Determine the (x, y) coordinate at the center of the cell enclosing the given text.  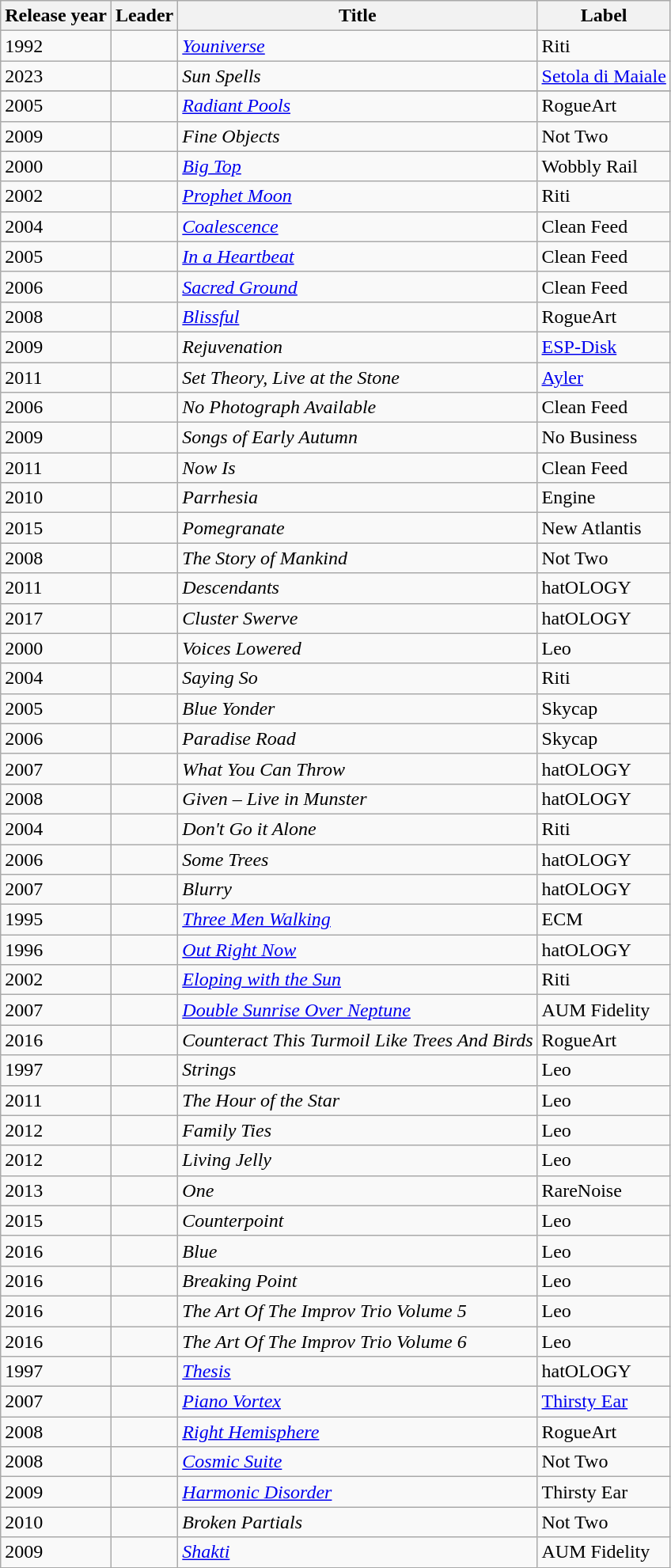
1995 (56, 920)
No Photograph Available (358, 408)
Breaking Point (358, 1281)
Blissful (358, 317)
Prophet Moon (358, 196)
Some Trees (358, 859)
Out Right Now (358, 950)
Sacred Ground (358, 287)
Now Is (358, 468)
Fine Objects (358, 136)
Harmonic Disorder (358, 1492)
Thesis (358, 1372)
Big Top (358, 166)
What You Can Throw (358, 769)
Shakti (358, 1552)
Release year (56, 16)
Engine (604, 498)
Cluster Swerve (358, 618)
Coalescence (358, 226)
Set Theory, Live at the Stone (358, 378)
No Business (604, 438)
Counteract This Turmoil Like Trees And Birds (358, 1040)
Blurry (358, 890)
Don't Go it Alone (358, 829)
The Art Of The Improv Trio Volume 6 (358, 1342)
Counterpoint (358, 1221)
Voices Lowered (358, 648)
Descendants (358, 588)
Parrhesia (358, 498)
Blue (358, 1251)
Living Jelly (358, 1160)
ESP-Disk (604, 347)
Wobbly Rail (604, 166)
Right Hemisphere (358, 1432)
2023 (56, 76)
Youniverse (358, 46)
Label (604, 16)
Rejuvenation (358, 347)
Saying So (358, 678)
Cosmic Suite (358, 1462)
2013 (56, 1190)
Piano Vortex (358, 1402)
Title (358, 16)
2017 (56, 618)
Paradise Road (358, 738)
One (358, 1190)
Three Men Walking (358, 920)
Pomegranate (358, 528)
The Story of Mankind (358, 558)
Leader (144, 16)
Blue Yonder (358, 708)
Radiant Pools (358, 106)
Double Sunrise Over Neptune (358, 1010)
Ayler (604, 378)
ECM (604, 920)
1996 (56, 950)
Broken Partials (358, 1522)
In a Heartbeat (358, 256)
Songs of Early Autumn (358, 438)
The Art Of The Improv Trio Volume 5 (358, 1311)
RareNoise (604, 1190)
The Hour of the Star (358, 1100)
Family Ties (358, 1130)
Setola di Maiale (604, 76)
Eloping with the Sun (358, 980)
1992 (56, 46)
Sun Spells (358, 76)
Strings (358, 1070)
New Atlantis (604, 528)
Given – Live in Munster (358, 799)
